For the text-containing cell, return its midpoint in (X, Y) coordinate format. 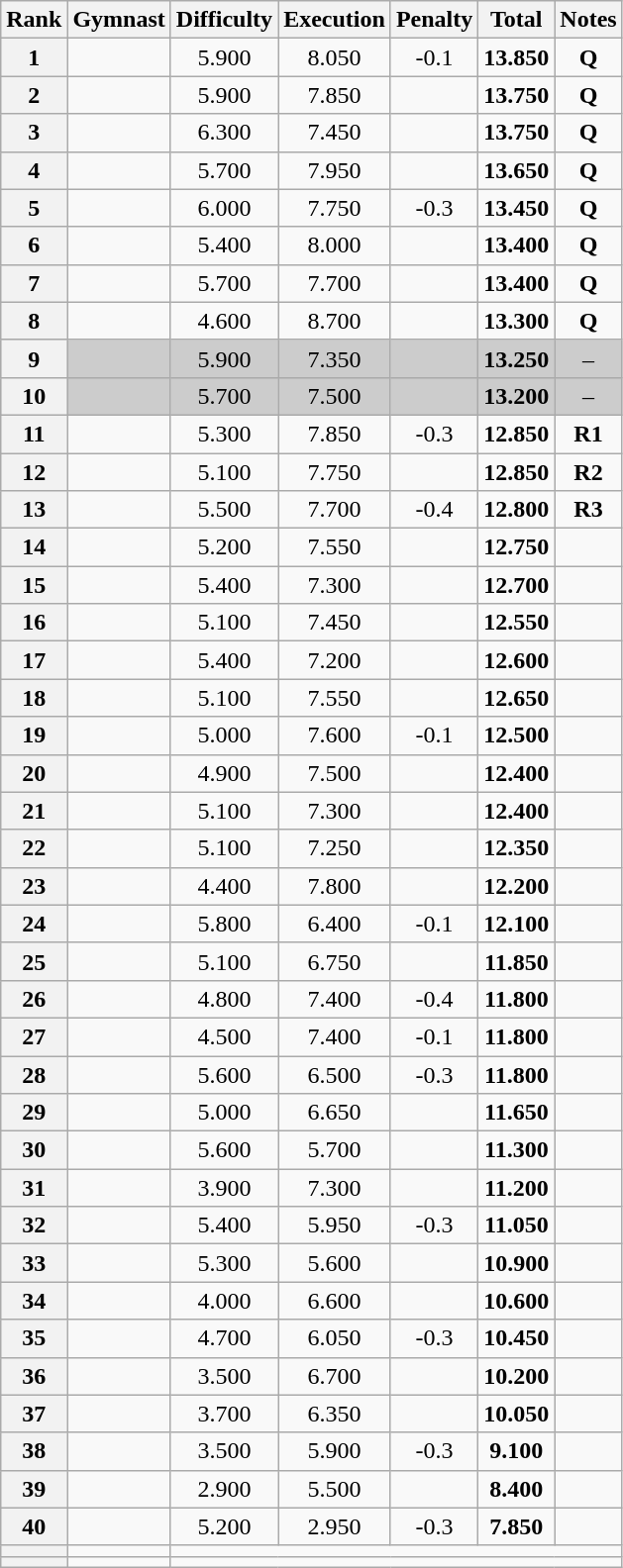
13.200 (517, 396)
4 (34, 170)
7.200 (335, 660)
4.600 (224, 321)
6.350 (335, 1414)
15 (34, 585)
19 (34, 735)
4.400 (224, 886)
R2 (588, 472)
4.000 (224, 1301)
6.650 (335, 1113)
6.750 (335, 961)
12.800 (517, 510)
5 (34, 208)
Execution (335, 20)
4.800 (224, 999)
12.100 (517, 924)
23 (34, 886)
6.050 (335, 1338)
16 (34, 623)
6.300 (224, 133)
12.500 (517, 735)
2.900 (224, 1489)
8.400 (517, 1489)
13.650 (517, 170)
30 (34, 1150)
11.300 (517, 1150)
Penalty (434, 20)
6.500 (335, 1074)
12.650 (517, 698)
6 (34, 245)
7 (34, 283)
4.700 (224, 1338)
12.600 (517, 660)
35 (34, 1338)
Difficulty (224, 20)
10 (34, 396)
5.800 (224, 924)
13.850 (517, 57)
7.800 (335, 886)
Rank (34, 20)
38 (34, 1451)
31 (34, 1188)
39 (34, 1489)
27 (34, 1036)
12.750 (517, 547)
10.900 (517, 1263)
7.350 (335, 358)
11.850 (517, 961)
7.600 (335, 735)
12.200 (517, 886)
5.950 (335, 1225)
11 (34, 434)
22 (34, 848)
17 (34, 660)
10.600 (517, 1301)
8.700 (335, 321)
7.950 (335, 170)
29 (34, 1113)
12.350 (517, 848)
8 (34, 321)
6.700 (335, 1376)
Total (517, 20)
2.950 (335, 1526)
R3 (588, 510)
8.000 (335, 245)
Notes (588, 20)
24 (34, 924)
4.500 (224, 1036)
8.050 (335, 57)
26 (34, 999)
12.700 (517, 585)
3 (34, 133)
11.200 (517, 1188)
3.900 (224, 1188)
9 (34, 358)
13.300 (517, 321)
21 (34, 811)
28 (34, 1074)
12.550 (517, 623)
33 (34, 1263)
20 (34, 773)
6.000 (224, 208)
34 (34, 1301)
11.050 (517, 1225)
10.450 (517, 1338)
25 (34, 961)
37 (34, 1414)
40 (34, 1526)
6.600 (335, 1301)
7.250 (335, 848)
13.450 (517, 208)
12 (34, 472)
Gymnast (119, 20)
R1 (588, 434)
13 (34, 510)
11.650 (517, 1113)
10.050 (517, 1414)
3.700 (224, 1414)
13.250 (517, 358)
6.400 (335, 924)
4.900 (224, 773)
1 (34, 57)
2 (34, 95)
14 (34, 547)
32 (34, 1225)
18 (34, 698)
36 (34, 1376)
9.100 (517, 1451)
10.200 (517, 1376)
